Extract the [x, y] coordinate from the center of the cell holding the provided text.  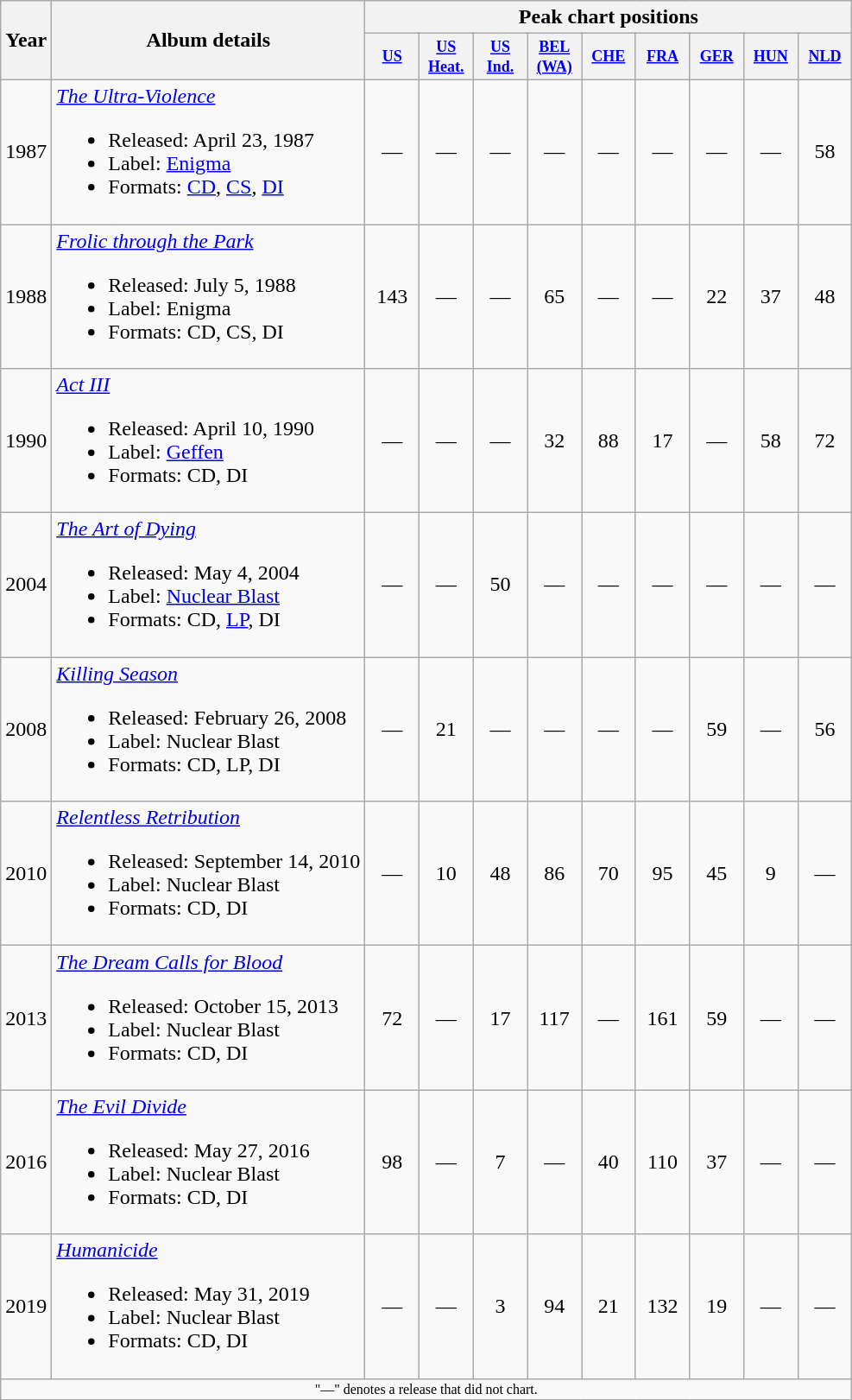
1987 [26, 152]
Act IIIReleased: April 10, 1990Label: GeffenFormats: CD, DI [209, 440]
3 [501, 1306]
US [392, 57]
2013 [26, 1017]
HumanicideReleased: May 31, 2019Label: Nuclear BlastFormats: CD, DI [209, 1306]
95 [663, 874]
86 [554, 874]
CHE [609, 57]
19 [716, 1306]
The Evil DivideReleased: May 27, 2016Label: Nuclear BlastFormats: CD, DI [209, 1162]
1988 [26, 297]
Frolic through the ParkReleased: July 5, 1988Label: EnigmaFormats: CD, CS, DI [209, 297]
50 [501, 586]
98 [392, 1162]
2004 [26, 586]
2010 [26, 874]
7 [501, 1162]
45 [716, 874]
32 [554, 440]
The Dream Calls for BloodReleased: October 15, 2013Label: Nuclear BlastFormats: CD, DI [209, 1017]
2008 [26, 729]
NLD [825, 57]
Killing SeasonReleased: February 26, 2008Label: Nuclear BlastFormats: CD, LP, DI [209, 729]
GER [716, 57]
The Art of DyingReleased: May 4, 2004Label: Nuclear BlastFormats: CD, LP, DI [209, 586]
BEL (WA) [554, 57]
Relentless RetributionReleased: September 14, 2010Label: Nuclear BlastFormats: CD, DI [209, 874]
56 [825, 729]
70 [609, 874]
FRA [663, 57]
40 [609, 1162]
94 [554, 1306]
1990 [26, 440]
USHeat. [445, 57]
65 [554, 297]
Peak chart positions [609, 17]
USInd. [501, 57]
The Ultra-ViolenceReleased: April 23, 1987Label: EnigmaFormats: CD, CS, DI [209, 152]
10 [445, 874]
161 [663, 1017]
88 [609, 440]
2019 [26, 1306]
Album details [209, 41]
117 [554, 1017]
143 [392, 297]
"—" denotes a release that did not chart. [426, 1389]
HUN [772, 57]
Year [26, 41]
132 [663, 1306]
2016 [26, 1162]
9 [772, 874]
110 [663, 1162]
22 [716, 297]
